Capture the cell that displays the provided text and extract its [x, y] central coordinate. 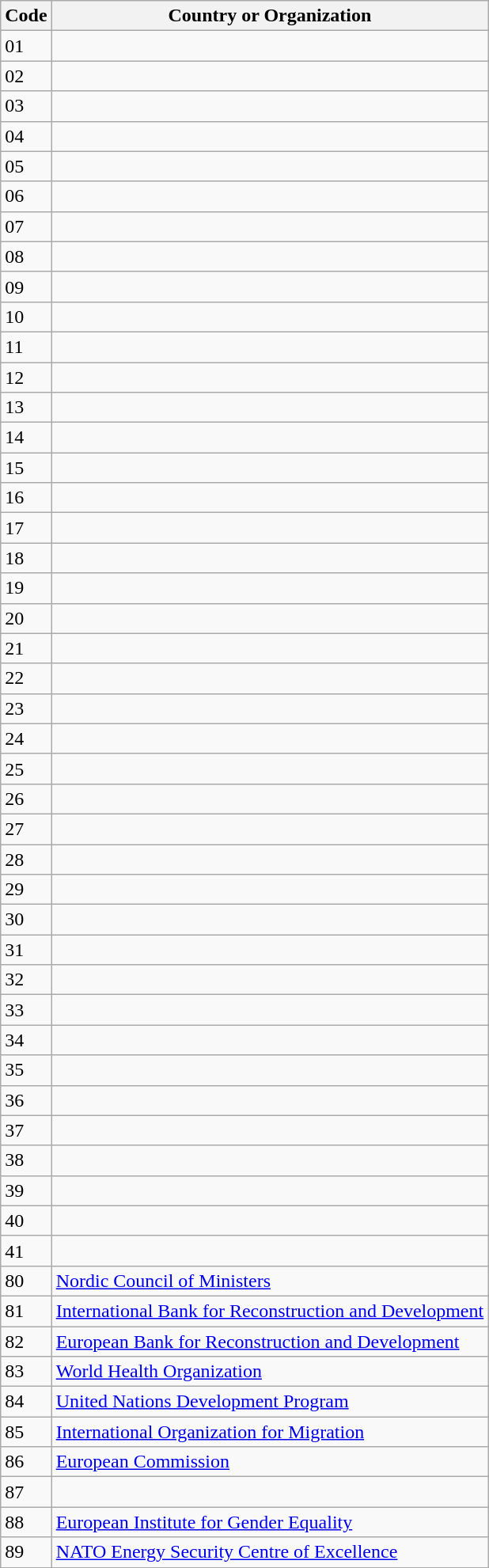
05 [26, 166]
World Health Organization [270, 1372]
36 [26, 1100]
21 [26, 648]
13 [26, 408]
18 [26, 558]
Nordic Council of Ministers [270, 1281]
26 [26, 799]
31 [26, 950]
11 [26, 347]
33 [26, 1010]
Country or Organization [270, 16]
07 [26, 226]
06 [26, 196]
87 [26, 1492]
15 [26, 468]
40 [26, 1221]
International Organization for Migration [270, 1432]
34 [26, 1040]
35 [26, 1070]
NATO Energy Security Centre of Excellence [270, 1552]
38 [26, 1160]
24 [26, 738]
European Bank for Reconstruction and Development [270, 1342]
14 [26, 438]
04 [26, 136]
82 [26, 1342]
84 [26, 1402]
17 [26, 528]
88 [26, 1522]
28 [26, 859]
85 [26, 1432]
United Nations Development Program [270, 1402]
83 [26, 1372]
16 [26, 498]
80 [26, 1281]
08 [26, 256]
86 [26, 1462]
23 [26, 708]
20 [26, 618]
01 [26, 46]
09 [26, 287]
02 [26, 76]
12 [26, 378]
10 [26, 317]
27 [26, 829]
39 [26, 1190]
25 [26, 769]
29 [26, 890]
41 [26, 1251]
European Institute for Gender Equality [270, 1522]
03 [26, 106]
81 [26, 1311]
Code [26, 16]
30 [26, 920]
19 [26, 588]
International Bank for Reconstruction and Development [270, 1311]
37 [26, 1130]
European Commission [270, 1462]
22 [26, 678]
89 [26, 1552]
32 [26, 980]
